Identify which cell holds the provided text, then report its (x, y) central coordinate. 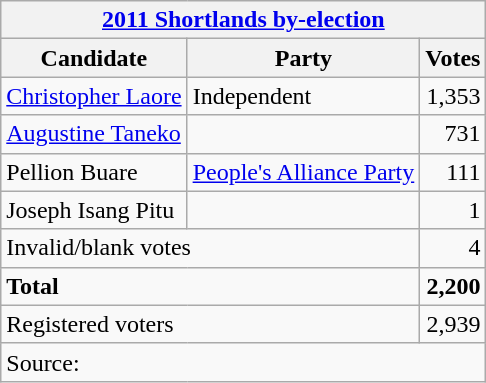
Total (210, 286)
Candidate (94, 58)
Votes (453, 58)
Augustine Taneko (94, 134)
4 (453, 248)
2,200 (453, 286)
Independent (304, 96)
Joseph Isang Pitu (94, 210)
Source: (244, 362)
1,353 (453, 96)
2,939 (453, 324)
2011 Shortlands by-election (244, 20)
111 (453, 172)
Party (304, 58)
731 (453, 134)
People's Alliance Party (304, 172)
Christopher Laore (94, 96)
1 (453, 210)
Invalid/blank votes (210, 248)
Registered voters (210, 324)
Pellion Buare (94, 172)
